For the text-containing cell, return its midpoint in [x, y] coordinate format. 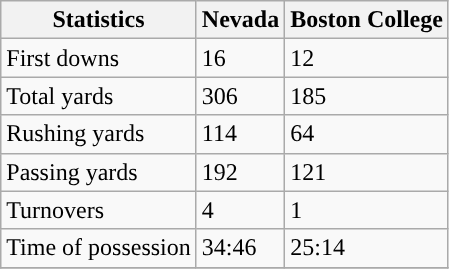
192 [240, 172]
121 [367, 172]
First downs [99, 58]
Time of possession [99, 248]
Total yards [99, 96]
4 [240, 210]
114 [240, 134]
306 [240, 96]
1 [367, 210]
64 [367, 134]
185 [367, 96]
Nevada [240, 20]
25:14 [367, 248]
Statistics [99, 20]
16 [240, 58]
Rushing yards [99, 134]
Boston College [367, 20]
Passing yards [99, 172]
12 [367, 58]
34:46 [240, 248]
Turnovers [99, 210]
